For the text-containing cell, return its midpoint in (x, y) coordinate format. 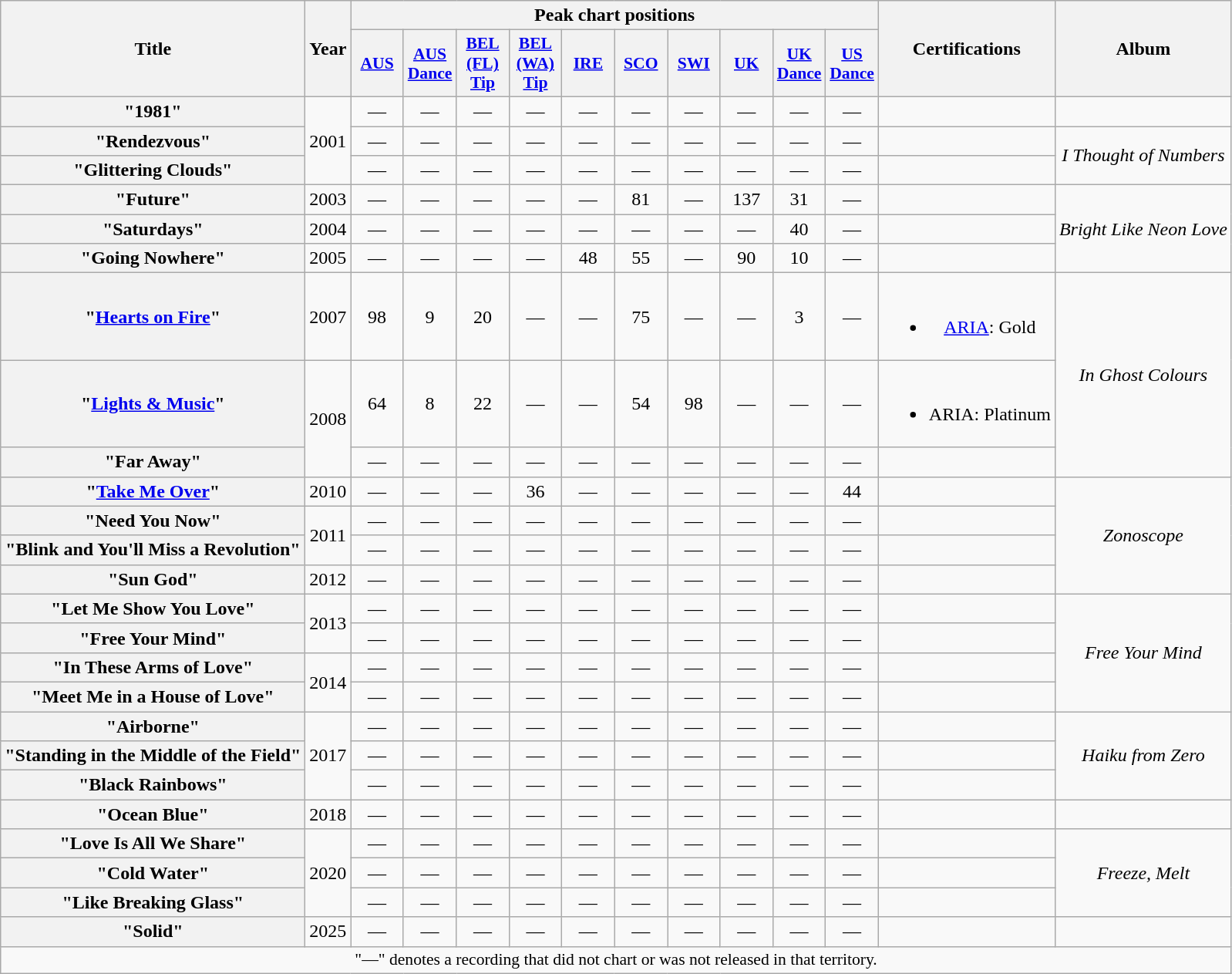
SWI (694, 63)
64 (377, 404)
"Airborne" (153, 726)
81 (641, 200)
2025 (328, 932)
Bright Like Neon Love (1143, 229)
"Solid" (153, 932)
"Going Nowhere" (153, 258)
"Saturdays" (153, 229)
75 (641, 316)
137 (746, 200)
36 (535, 491)
"Let Me Show You Love" (153, 608)
"—" denotes a recording that did not chart or was not released in that territory. (617, 960)
Certifications (967, 49)
"Lights & Music" (153, 404)
2004 (328, 229)
Title (153, 49)
"Need You Now" (153, 521)
44 (852, 491)
ARIA: Gold (967, 316)
"Future" (153, 200)
2014 (328, 682)
"Rendezvous" (153, 141)
"Blink and You'll Miss a Revolution" (153, 550)
2020 (328, 873)
In Ghost Colours (1143, 375)
10 (799, 258)
3 (799, 316)
Haiku from Zero (1143, 755)
"Like Breaking Glass" (153, 902)
"Standing in the Middle of the Field" (153, 756)
BEL(FL)Tip (483, 63)
UKDance (799, 63)
AUS (377, 63)
ARIA: Platinum (967, 404)
"Meet Me in a House of Love" (153, 696)
USDance (852, 63)
I Thought of Numbers (1143, 156)
2005 (328, 258)
2018 (328, 814)
2012 (328, 579)
48 (588, 258)
"Hearts on Fire" (153, 316)
40 (799, 229)
90 (746, 258)
"Take Me Over" (153, 491)
"Glittering Clouds" (153, 170)
2003 (328, 200)
UK (746, 63)
IRE (588, 63)
9 (429, 316)
55 (641, 258)
"1981" (153, 111)
22 (483, 404)
31 (799, 200)
"Black Rainbows" (153, 785)
2010 (328, 491)
2007 (328, 316)
2017 (328, 755)
8 (429, 404)
Free Your Mind (1143, 652)
2008 (328, 418)
Freeze, Melt (1143, 873)
"Cold Water" (153, 873)
Zonoscope (1143, 535)
AUSDance (429, 63)
"Far Away" (153, 462)
"In These Arms of Love" (153, 667)
BEL(WA)Tip (535, 63)
54 (641, 404)
2001 (328, 140)
20 (483, 316)
Year (328, 49)
"Ocean Blue" (153, 814)
Album (1143, 49)
"Free Your Mind" (153, 638)
SCO (641, 63)
"Love Is All We Share" (153, 844)
2011 (328, 535)
"Sun God" (153, 579)
Peak chart positions (614, 15)
2013 (328, 623)
